Locate the cell with the specified text and output its [X, Y] center coordinate. 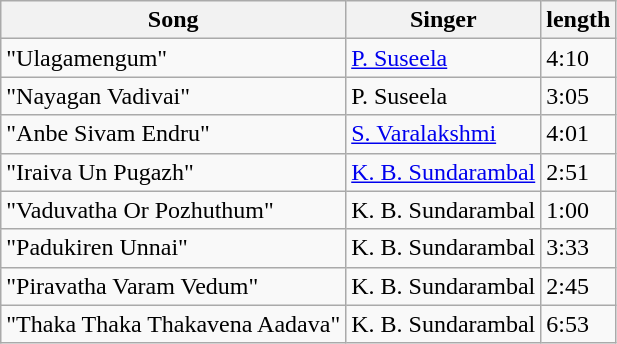
4:01 [578, 134]
1:00 [578, 210]
"Iraiva Un Pugazh" [174, 172]
2:51 [578, 172]
Singer [444, 20]
2:45 [578, 286]
Song [174, 20]
6:53 [578, 324]
"Thaka Thaka Thakavena Aadava" [174, 324]
3:33 [578, 248]
"Padukiren Unnai" [174, 248]
"Nayagan Vadivai" [174, 96]
"Piravatha Varam Vedum" [174, 286]
length [578, 20]
"Vaduvatha Or Pozhuthum" [174, 210]
"Anbe Sivam Endru" [174, 134]
4:10 [578, 58]
"Ulagamengum" [174, 58]
3:05 [578, 96]
S. Varalakshmi [444, 134]
